Scan for the cell matching the given text and deliver its (x, y) coordinate at center. 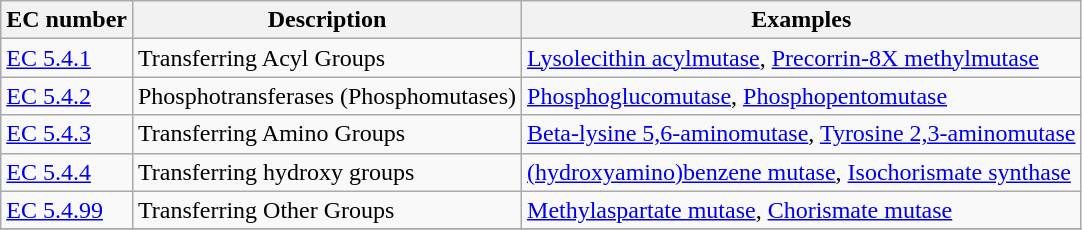
Examples (802, 20)
EC 5.4.3 (67, 134)
Lysolecithin acylmutase, Precorrin-8X methylmutase (802, 58)
Beta-lysine 5,6-aminomutase, Tyrosine 2,3-aminomutase (802, 134)
Phosphotransferases (Phosphomutases) (326, 96)
Transferring Acyl Groups (326, 58)
Description (326, 20)
Transferring hydroxy groups (326, 172)
Transferring Amino Groups (326, 134)
Methylaspartate mutase, Chorismate mutase (802, 210)
EC 5.4.4 (67, 172)
EC 5.4.2 (67, 96)
EC 5.4.1 (67, 58)
EC number (67, 20)
EC 5.4.99 (67, 210)
(hydroxyamino)benzene mutase, Isochorismate synthase (802, 172)
Phosphoglucomutase, Phosphopentomutase (802, 96)
Transferring Other Groups (326, 210)
